Provide the [x, y] coordinate of the cell's center where the given text is located.  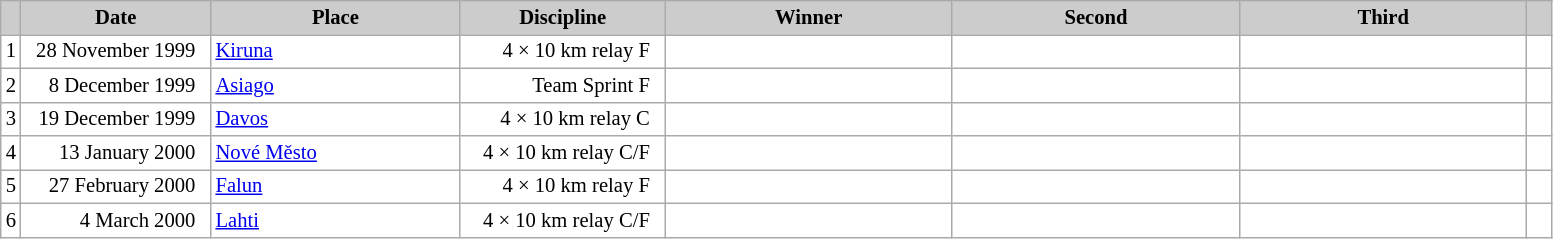
5 [11, 186]
Place [336, 17]
Date [116, 17]
Lahti [336, 220]
8 December 1999 [116, 85]
4 March 2000 [116, 220]
Davos [336, 119]
28 November 1999 [116, 51]
19 December 1999 [116, 119]
4 × 10 km relay C [562, 119]
Nové Město [336, 153]
4 [11, 153]
Second [1096, 17]
Third [1384, 17]
27 February 2000 [116, 186]
3 [11, 119]
6 [11, 220]
Winner [808, 17]
Asiago [336, 85]
1 [11, 51]
Falun [336, 186]
Discipline [562, 17]
13 January 2000 [116, 153]
Team Sprint F [562, 85]
2 [11, 85]
Kiruna [336, 51]
